Scan for the cell matching the given text and deliver its [X, Y] coordinate at center. 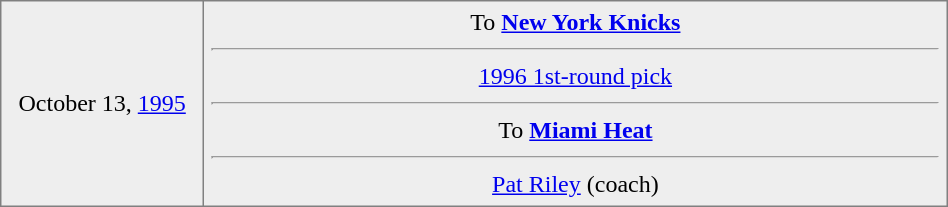
October 13, 1995 [102, 104]
To New York Knicks1996 1st-round pickTo Miami HeatPat Riley (coach) [576, 104]
